Scan for the cell matching the given text and deliver its [X, Y] coordinate at center. 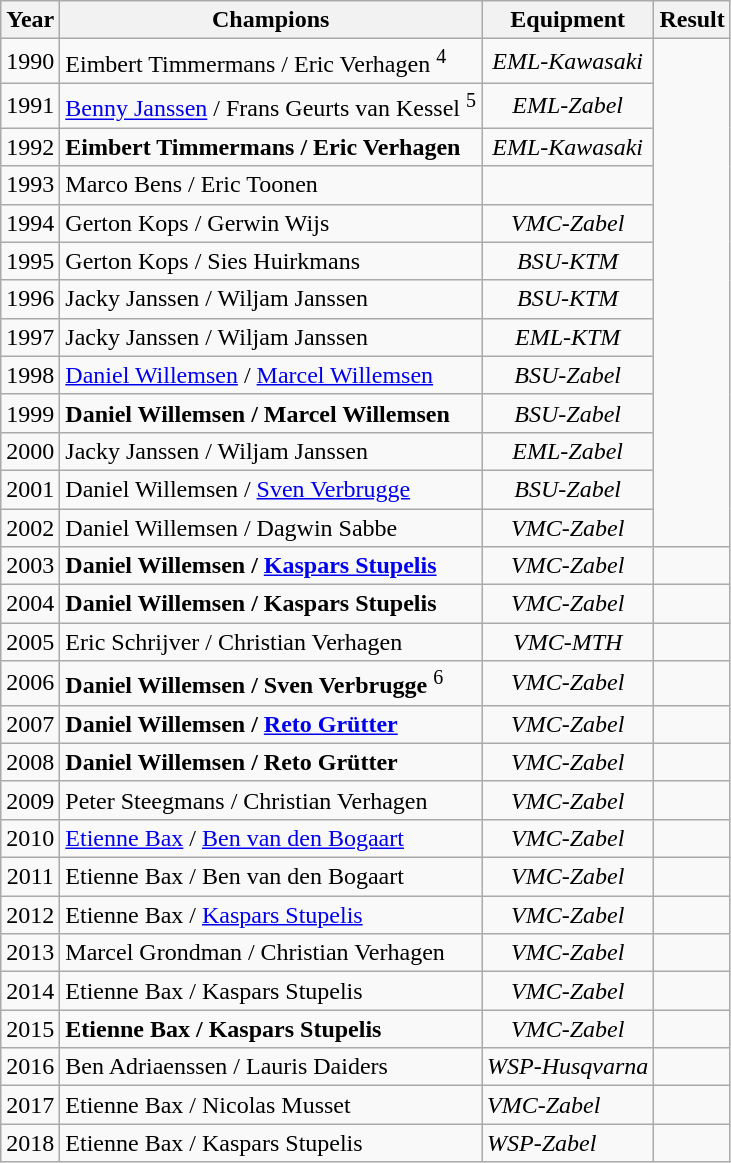
Eric Schrijver / Christian Verhagen [271, 642]
Marcel Grondman / Christian Verhagen [271, 953]
Benny Janssen / Frans Geurts van Kessel 5 [271, 106]
2011 [30, 877]
1993 [30, 185]
2012 [30, 915]
1996 [30, 299]
1992 [30, 147]
2009 [30, 800]
EML-KTM [568, 337]
2000 [30, 451]
1990 [30, 62]
2010 [30, 839]
2017 [30, 1105]
2018 [30, 1143]
Gerton Kops / Gerwin Wijs [271, 223]
WSP-Husqvarna [568, 1067]
1994 [30, 223]
Year [30, 20]
Result [692, 20]
2003 [30, 566]
Daniel Willemsen / Sven Verbrugge [271, 489]
2007 [30, 724]
Ben Adriaenssen / Lauris Daiders [271, 1067]
Equipment [568, 20]
1998 [30, 375]
1991 [30, 106]
1995 [30, 261]
2016 [30, 1067]
2006 [30, 684]
Daniel Willemsen / Dagwin Sabbe [271, 528]
Daniel Willemsen / Sven Verbrugge 6 [271, 684]
Champions [271, 20]
Gerton Kops / Sies Huirkmans [271, 261]
WSP-Zabel [568, 1143]
2008 [30, 762]
Marco Bens / Eric Toonen [271, 185]
2001 [30, 489]
1999 [30, 413]
2002 [30, 528]
2015 [30, 1029]
Peter Steegmans / Christian Verhagen [271, 800]
2005 [30, 642]
Eimbert Timmermans / Eric Verhagen [271, 147]
VMC-MTH [568, 642]
2014 [30, 991]
Eimbert Timmermans / Eric Verhagen 4 [271, 62]
2013 [30, 953]
1997 [30, 337]
2004 [30, 604]
Etienne Bax / Nicolas Musset [271, 1105]
